Locate the cell with the specified text and output its [x, y] center coordinate. 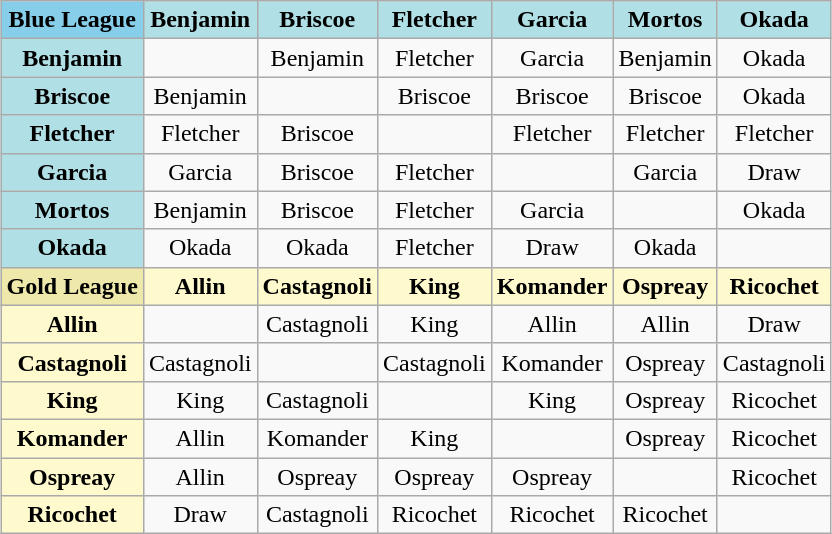
Blue League [72, 20]
Gold League [72, 286]
